Identify which cell holds the provided text, then report its [x, y] central coordinate. 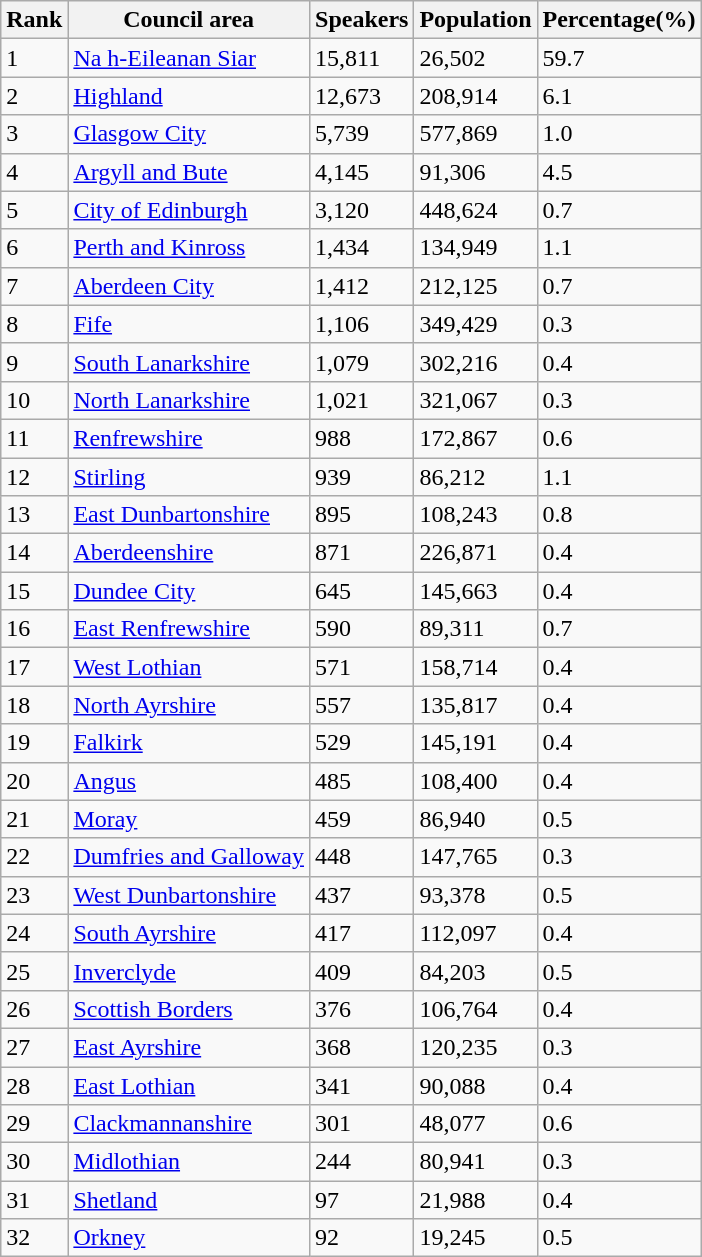
Speakers [362, 20]
89,311 [476, 629]
Perth and Kinross [189, 248]
Percentage(%) [619, 20]
244 [362, 1162]
212,125 [476, 286]
437 [362, 895]
26,502 [476, 58]
Aberdeen City [189, 286]
90,088 [476, 1085]
East Lothian [189, 1085]
Scottish Borders [189, 1009]
91,306 [476, 172]
Fife [189, 324]
1.0 [619, 134]
Clackmannanshire [189, 1124]
16 [34, 629]
557 [362, 705]
21,988 [476, 1200]
86,212 [476, 477]
172,867 [476, 438]
1,079 [362, 362]
145,191 [476, 743]
97 [362, 1200]
1,021 [362, 400]
106,764 [476, 1009]
4 [34, 172]
19,245 [476, 1238]
25 [34, 971]
15,811 [362, 58]
26 [34, 1009]
22 [34, 857]
Council area [189, 20]
Rank [34, 20]
32 [34, 1238]
20 [34, 781]
2 [34, 96]
Midlothian [189, 1162]
226,871 [476, 553]
27 [34, 1047]
Renfrewshire [189, 438]
Glasgow City [189, 134]
Angus [189, 781]
23 [34, 895]
1,434 [362, 248]
871 [362, 553]
West Lothian [189, 667]
Falkirk [189, 743]
12 [34, 477]
Na h-Eileanan Siar [189, 58]
7 [34, 286]
895 [362, 515]
349,429 [476, 324]
321,067 [476, 400]
0.8 [619, 515]
Moray [189, 819]
48,077 [476, 1124]
Inverclyde [189, 971]
988 [362, 438]
86,940 [476, 819]
645 [362, 591]
4,145 [362, 172]
North Ayrshire [189, 705]
10 [34, 400]
8 [34, 324]
571 [362, 667]
3,120 [362, 210]
120,235 [476, 1047]
84,203 [476, 971]
15 [34, 591]
East Renfrewshire [189, 629]
145,663 [476, 591]
18 [34, 705]
59.7 [619, 58]
409 [362, 971]
341 [362, 1085]
12,673 [362, 96]
135,817 [476, 705]
529 [362, 743]
Highland [189, 96]
134,949 [476, 248]
Dundee City [189, 591]
29 [34, 1124]
West Dunbartonshire [189, 895]
Shetland [189, 1200]
6.1 [619, 96]
6 [34, 248]
East Dunbartonshire [189, 515]
158,714 [476, 667]
80,941 [476, 1162]
368 [362, 1047]
301 [362, 1124]
302,216 [476, 362]
North Lanarkshire [189, 400]
577,869 [476, 134]
Argyll and Bute [189, 172]
5 [34, 210]
East Ayrshire [189, 1047]
108,243 [476, 515]
24 [34, 933]
112,097 [476, 933]
93,378 [476, 895]
17 [34, 667]
417 [362, 933]
11 [34, 438]
28 [34, 1085]
City of Edinburgh [189, 210]
3 [34, 134]
448,624 [476, 210]
Dumfries and Galloway [189, 857]
30 [34, 1162]
21 [34, 819]
19 [34, 743]
448 [362, 857]
208,914 [476, 96]
92 [362, 1238]
376 [362, 1009]
1,106 [362, 324]
Population [476, 20]
31 [34, 1200]
Orkney [189, 1238]
1,412 [362, 286]
14 [34, 553]
108,400 [476, 781]
Aberdeenshire [189, 553]
459 [362, 819]
590 [362, 629]
147,765 [476, 857]
Stirling [189, 477]
9 [34, 362]
1 [34, 58]
5,739 [362, 134]
13 [34, 515]
South Ayrshire [189, 933]
939 [362, 477]
485 [362, 781]
South Lanarkshire [189, 362]
4.5 [619, 172]
